From the cell containing the given text, extract its center point as (x, y) coordinate. 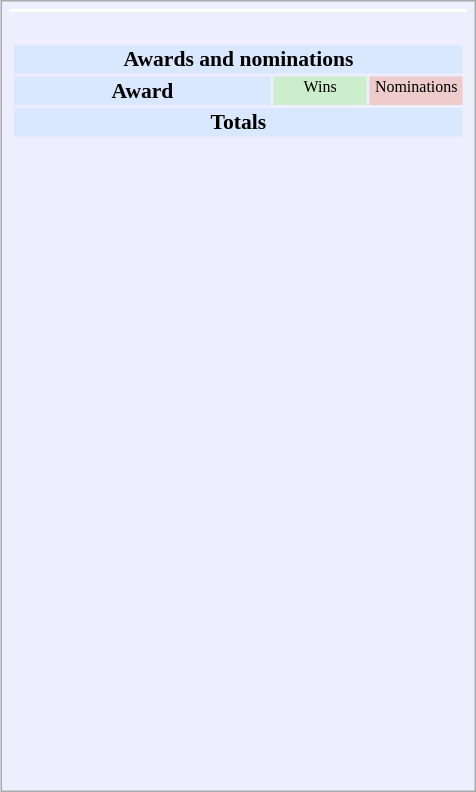
Totals (238, 122)
Nominations (416, 90)
Award (142, 90)
Awards and nominations (238, 59)
Wins (320, 90)
Awards and nominations Award Wins Nominations Totals (239, 393)
